Extract the [x, y] coordinate from the center of the cell holding the provided text.  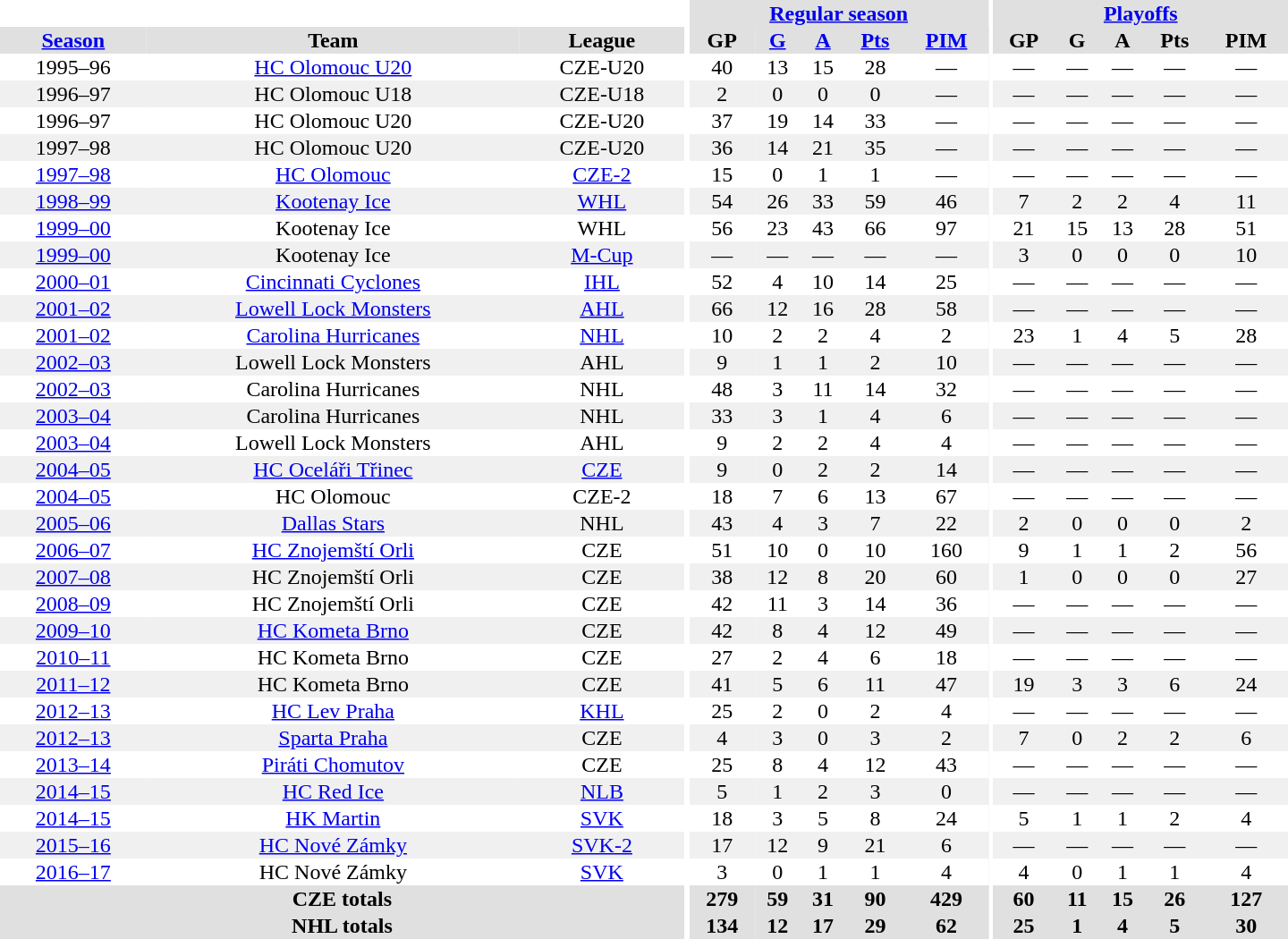
HC Oceláři Třinec [333, 469]
2013–14 [73, 765]
2011–12 [73, 684]
47 [946, 684]
62 [946, 926]
Team [333, 40]
Cincinnati Cyclones [333, 282]
49 [946, 630]
279 [721, 899]
HC Lev Praha [333, 711]
16 [823, 309]
38 [721, 577]
HC Olomouc U18 [333, 94]
2006–07 [73, 550]
2015–16 [73, 845]
Dallas Stars [333, 523]
37 [721, 121]
429 [946, 899]
20 [875, 577]
67 [946, 496]
1998–99 [73, 201]
29 [875, 926]
1995–96 [73, 67]
2005–06 [73, 523]
97 [946, 228]
HC Red Ice [333, 791]
2016–17 [73, 872]
46 [946, 201]
127 [1246, 899]
52 [721, 282]
58 [946, 309]
M-Cup [602, 255]
2007–08 [73, 577]
League [602, 40]
CZE totals [342, 899]
Regular season [838, 13]
48 [721, 389]
31 [823, 899]
SVK-2 [602, 845]
30 [1246, 926]
2000–01 [73, 282]
90 [875, 899]
134 [721, 926]
160 [946, 550]
2010–11 [73, 657]
41 [721, 684]
Sparta Praha [333, 738]
HK Martin [333, 818]
40 [721, 67]
CZE-U18 [602, 94]
2009–10 [73, 630]
NLB [602, 791]
Season [73, 40]
KHL [602, 711]
2008–09 [73, 604]
Playoffs [1140, 13]
32 [946, 389]
Piráti Chomutov [333, 765]
IHL [602, 282]
NHL totals [342, 926]
35 [875, 148]
22 [946, 523]
54 [721, 201]
